Pinpoint the cell where the given text exists, returning its [X, Y] midpoint coordinate. 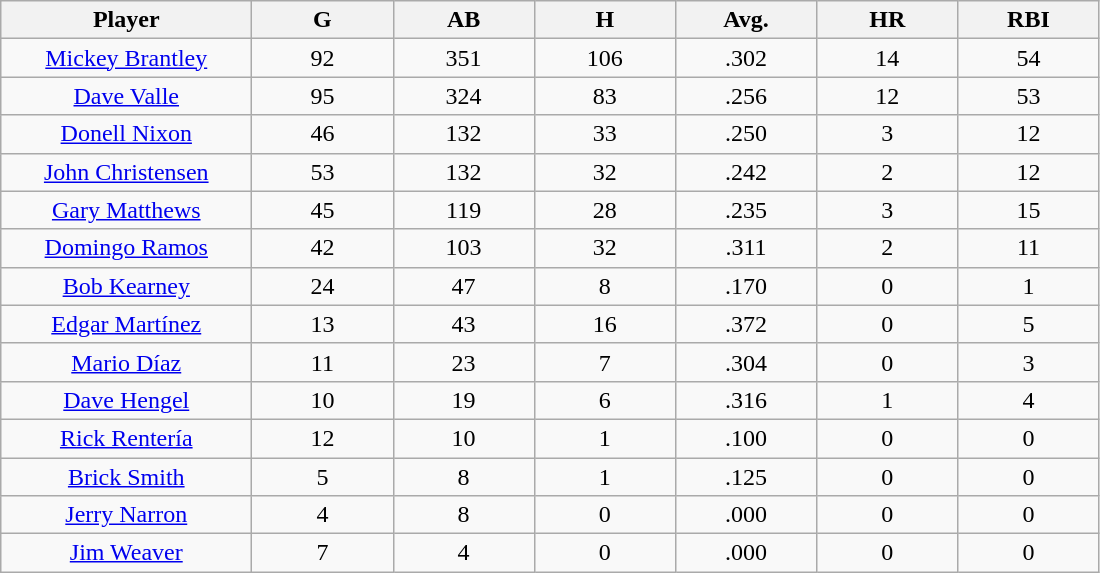
83 [604, 96]
.242 [746, 172]
16 [604, 324]
119 [464, 210]
28 [604, 210]
.250 [746, 134]
.302 [746, 58]
43 [464, 324]
.100 [746, 438]
John Christensen [126, 172]
H [604, 20]
Brick Smith [126, 477]
Domingo Ramos [126, 248]
24 [322, 286]
Edgar Martínez [126, 324]
13 [322, 324]
Jim Weaver [126, 553]
23 [464, 362]
HR [888, 20]
Rick Rentería [126, 438]
.256 [746, 96]
33 [604, 134]
19 [464, 400]
.125 [746, 477]
92 [322, 58]
42 [322, 248]
46 [322, 134]
RBI [1028, 20]
G [322, 20]
.316 [746, 400]
.304 [746, 362]
Mickey Brantley [126, 58]
Dave Hengel [126, 400]
95 [322, 96]
.170 [746, 286]
.235 [746, 210]
Avg. [746, 20]
Mario Díaz [126, 362]
103 [464, 248]
6 [604, 400]
Player [126, 20]
Dave Valle [126, 96]
14 [888, 58]
45 [322, 210]
Donell Nixon [126, 134]
Gary Matthews [126, 210]
.311 [746, 248]
106 [604, 58]
324 [464, 96]
54 [1028, 58]
.372 [746, 324]
351 [464, 58]
47 [464, 286]
Bob Kearney [126, 286]
15 [1028, 210]
AB [464, 20]
Jerry Narron [126, 515]
